From the cell containing the given text, extract its center point as (X, Y) coordinate. 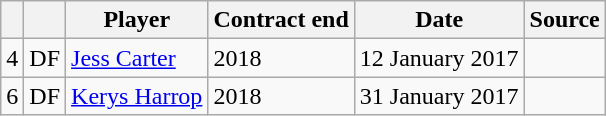
6 (12, 96)
31 January 2017 (439, 96)
Date (439, 20)
Kerys Harrop (137, 96)
Contract end (281, 20)
Jess Carter (137, 58)
Source (564, 20)
12 January 2017 (439, 58)
4 (12, 58)
Player (137, 20)
